For the text-containing cell, return its midpoint in [X, Y] coordinate format. 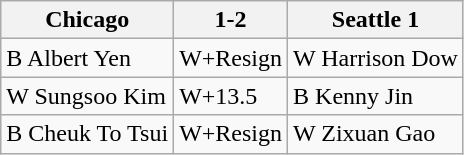
W Sungsoo Kim [88, 96]
W+13.5 [231, 96]
B Cheuk To Tsui [88, 134]
B Albert Yen [88, 58]
B Kenny Jin [376, 96]
W Harrison Dow [376, 58]
W Zixuan Gao [376, 134]
1-2 [231, 20]
Chicago [88, 20]
Seattle 1 [376, 20]
